Locate the cell with the specified text and output its (X, Y) center coordinate. 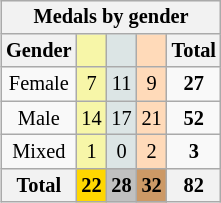
17 (122, 118)
1 (91, 152)
32 (152, 185)
9 (152, 84)
0 (122, 152)
21 (152, 118)
52 (194, 118)
82 (194, 185)
28 (122, 185)
22 (91, 185)
Female (38, 84)
14 (91, 118)
Mixed (38, 152)
Male (38, 118)
Medals by gender (111, 17)
27 (194, 84)
2 (152, 152)
3 (194, 152)
11 (122, 84)
7 (91, 84)
Gender (38, 51)
